Extract the [X, Y] coordinate from the center of the cell holding the provided text.  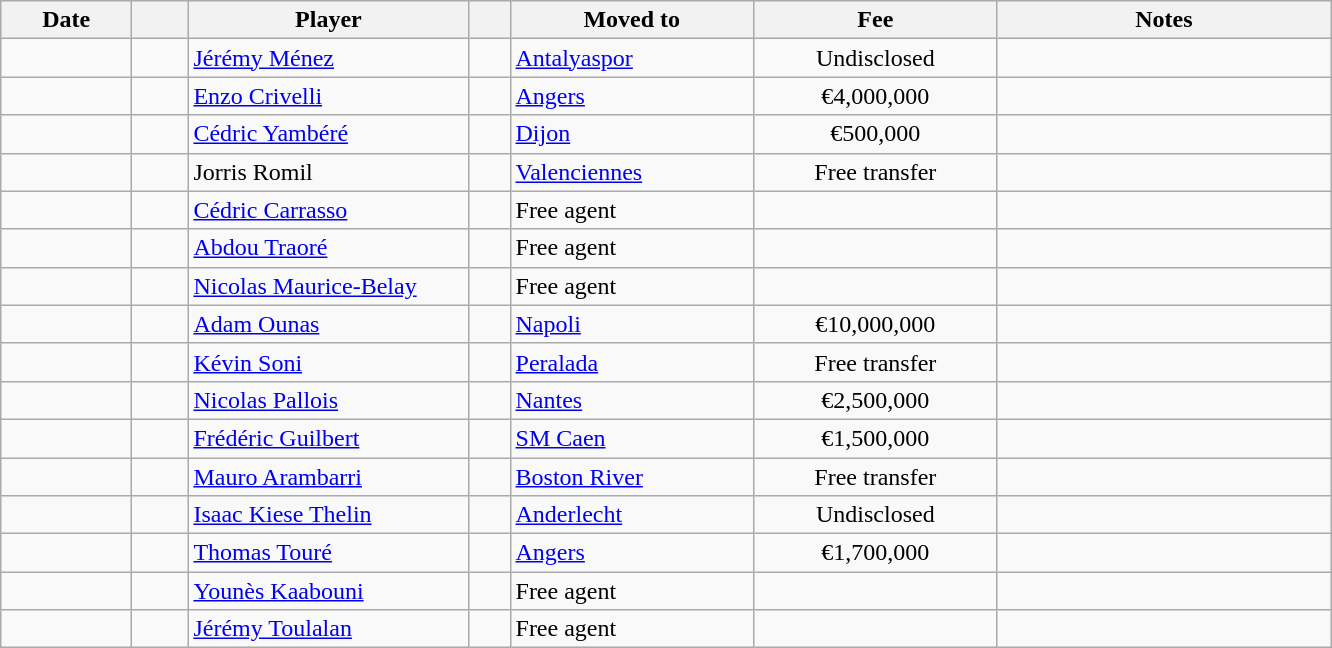
Anderlecht [632, 515]
Antalyaspor [632, 58]
Peralada [632, 362]
Nantes [632, 400]
Jérémy Toulalan [328, 629]
€10,000,000 [876, 324]
Date [66, 20]
Adam Ounas [328, 324]
Cédric Carrasso [328, 210]
Thomas Touré [328, 553]
Player [328, 20]
Moved to [632, 20]
Boston River [632, 477]
Younès Kaabouni [328, 591]
€500,000 [876, 134]
Abdou Traoré [328, 248]
Mauro Arambarri [328, 477]
Fee [876, 20]
€2,500,000 [876, 400]
Valenciennes [632, 172]
Napoli [632, 324]
Nicolas Maurice-Belay [328, 286]
Enzo Crivelli [328, 96]
€4,000,000 [876, 96]
Dijon [632, 134]
Jérémy Ménez [328, 58]
Isaac Kiese Thelin [328, 515]
SM Caen [632, 438]
Frédéric Guilbert [328, 438]
Cédric Yambéré [328, 134]
€1,700,000 [876, 553]
€1,500,000 [876, 438]
Jorris Romil [328, 172]
Kévin Soni [328, 362]
Notes [1164, 20]
Nicolas Pallois [328, 400]
